Output the [x, y] coordinate of the center of the cell containing the given text.  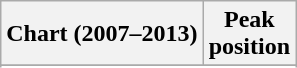
Peakposition [249, 34]
Chart (2007–2013) [102, 34]
